Return (X, Y) of the center of cell containing provided text 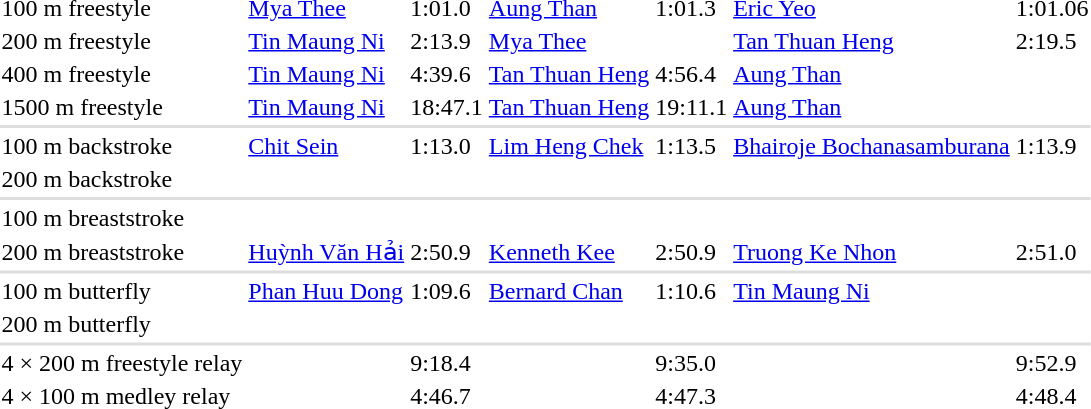
19:11.1 (692, 107)
Lim Heng Chek (569, 146)
100 m butterfly (122, 291)
1:13.5 (692, 146)
9:52.9 (1052, 363)
200 m butterfly (122, 325)
100 m backstroke (122, 146)
200 m freestyle (122, 41)
1:09.6 (447, 291)
1:13.9 (1052, 146)
4:56.4 (692, 74)
Phan Huu Dong (326, 291)
200 m backstroke (122, 179)
Bhairoje Bochanasamburana (872, 146)
4 × 200 m freestyle relay (122, 363)
9:18.4 (447, 363)
2:13.9 (447, 41)
1500 m freestyle (122, 107)
9:35.0 (692, 363)
1:13.0 (447, 146)
Huỳnh Văn Hải (326, 252)
Bernard Chan (569, 291)
Mya Thee (569, 41)
Chit Sein (326, 146)
200 m breaststroke (122, 252)
Truong Ke Nhon (872, 252)
2:51.0 (1052, 252)
1:10.6 (692, 291)
2:19.5 (1052, 41)
100 m breaststroke (122, 218)
Kenneth Kee (569, 252)
18:47.1 (447, 107)
4:39.6 (447, 74)
400 m freestyle (122, 74)
